Pinpoint the cell where the given text exists, returning its [X, Y] midpoint coordinate. 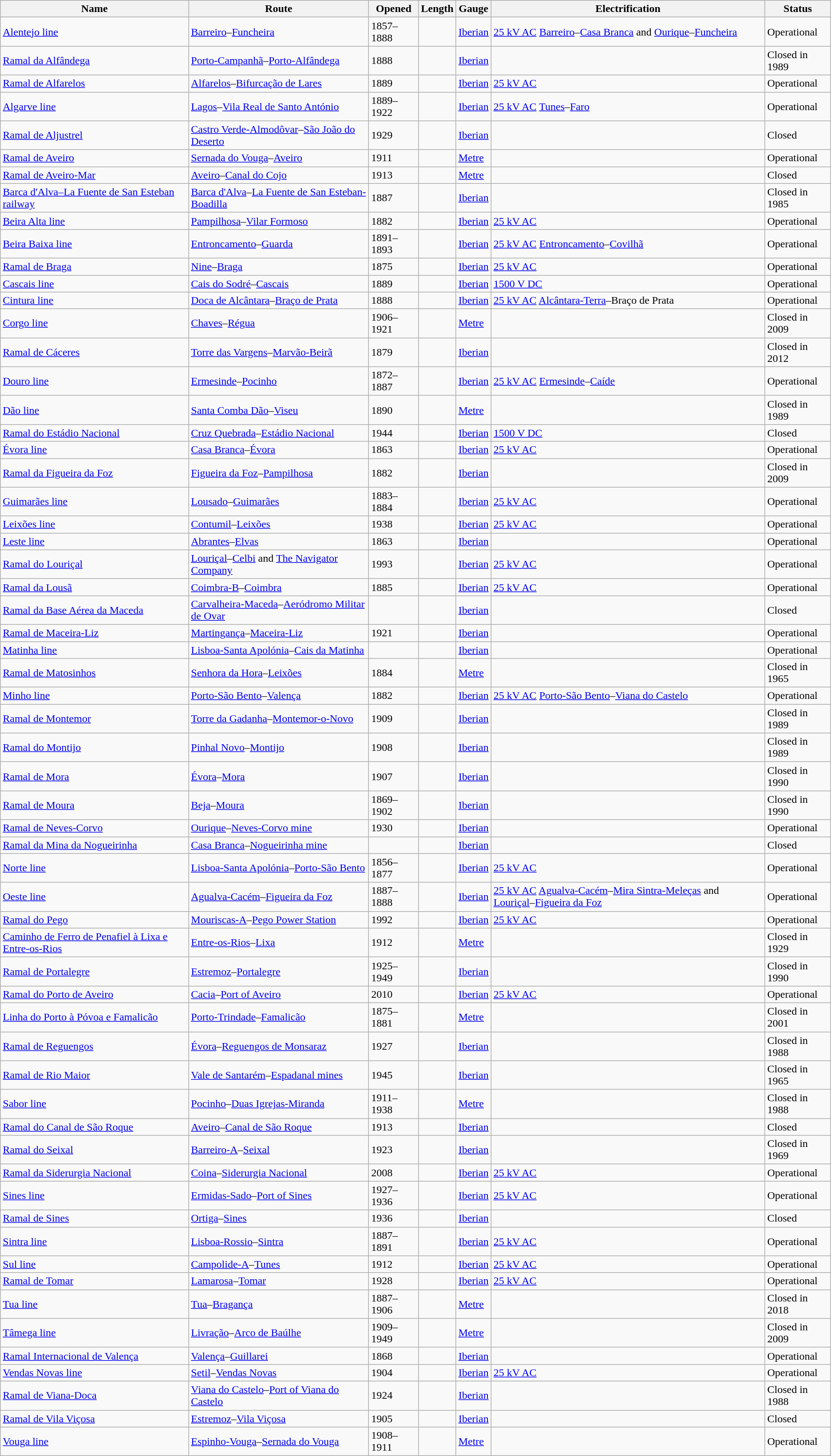
Sines line [95, 1195]
1928 [394, 1281]
Lisboa-Santa Apolónia–Porto-São Bento [279, 868]
Guimarães line [95, 502]
1875 [394, 266]
Ramal de Moura [95, 805]
Porto-São Bento–Valença [279, 696]
Ramal de Reguengos [95, 1046]
Valença–Guillarei [279, 1356]
Gauge [473, 9]
1938 [394, 524]
25 kV AC Tunes–Faro [628, 107]
Beja–Moura [279, 805]
Sul line [95, 1264]
Linha do Porto à Póvoa e Famalicão [95, 1017]
25 kV AC Ermesinde–Caíde [628, 381]
Viana do Castelo–Port of Viana do Castelo [279, 1395]
Tua–Bragança [279, 1304]
Dão line [95, 410]
1879 [394, 353]
Barreiro–Funcheira [279, 32]
Ermidas-Sado–Port of Sines [279, 1195]
1909–1949 [394, 1333]
Ramal de Neves-Corvo [95, 828]
Ramal de Braga [95, 266]
1927 [394, 1046]
Porto-Campanhã–Porto-Alfândega [279, 60]
Ramal de Mora [95, 776]
Closed in 1929 [798, 942]
1921 [394, 633]
Oeste line [95, 897]
Cintura line [95, 301]
Sabor line [95, 1104]
Pinhal Novo–Montijo [279, 748]
Louriçal–Celbi and The Navigator Company [279, 564]
Entre-os-Rios–Lixa [279, 942]
Alentejo line [95, 32]
1885 [394, 587]
Ramal de Alfarelos [95, 83]
Sintra line [95, 1242]
1856–1877 [394, 868]
Santa Comba Dão–Viseu [279, 410]
1906–1921 [394, 323]
25 kV AC Agualva-Cacém–Mira Sintra-Meleças and Louriçal–Figueira da Foz [628, 897]
Ramal de Sines [95, 1218]
Ramal de Matosinhos [95, 673]
25 kV AC Entroncamento–Covilhã [628, 243]
Caminho de Ferro de Penafiel à Lixa e Entre-os-Rios [95, 942]
1908 [394, 748]
1905 [394, 1419]
1868 [394, 1356]
Beira Alta line [95, 221]
Ramal de Rio Maior [95, 1075]
Ramal de Aveiro [95, 158]
1930 [394, 828]
Closed in 2012 [798, 353]
Cascais line [95, 284]
Torre da Gadanha–Montemor-o-Novo [279, 718]
1993 [394, 564]
1891–1893 [394, 243]
Campolide-A–Tunes [279, 1264]
2008 [394, 1173]
Vouga line [95, 1441]
Tâmega line [95, 1333]
Castro Verde-Almodôvar–São João do Deserto [279, 135]
Sernada do Vouga–Aveiro [279, 158]
Leixões line [95, 524]
Lousado–Guimarães [279, 502]
Ramal do Seixal [95, 1150]
Ramal de Aveiro-Mar [95, 175]
Porto-Trindade–Famalicão [279, 1017]
1929 [394, 135]
Tua line [95, 1304]
Évora line [95, 450]
Évora–Mora [279, 776]
Ramal de Cáceres [95, 353]
Livração–Arco de Baúlhe [279, 1333]
Ramal Internacional de Valença [95, 1356]
Barreiro-A–Seixal [279, 1150]
1945 [394, 1075]
Évora–Reguengos de Monsaraz [279, 1046]
1884 [394, 673]
Doca de Alcântara–Braço de Prata [279, 301]
Leste line [95, 541]
Ramal de Aljustrel [95, 135]
Ramal de Tomar [95, 1281]
1875–1881 [394, 1017]
Ramal de Montemor [95, 718]
Nine–Braga [279, 266]
Algarve line [95, 107]
25 kV AC Alcântara-Terra–Braço de Prata [628, 301]
Mouriscas-A–Pego Power Station [279, 920]
Opened [394, 9]
1911 [394, 158]
1904 [394, 1373]
Ramal da Base Aérea da Maceda [95, 610]
Estremoz–Vila Viçosa [279, 1419]
1889–1922 [394, 107]
Abrantes–Elvas [279, 541]
25 kV AC Porto-São Bento–Viana do Castelo [628, 696]
Aveiro–Canal do Cojo [279, 175]
Ramal de Viana-Doca [95, 1395]
Lamarosa–Tomar [279, 1281]
1907 [394, 776]
1923 [394, 1150]
Corgo line [95, 323]
1936 [394, 1218]
Ramal do Canal de São Roque [95, 1127]
1927–1936 [394, 1195]
Ramal de Vila Viçosa [95, 1419]
Ramal de Portalegre [95, 972]
Ramal do Montijo [95, 748]
Contumil–Leixões [279, 524]
1887–1906 [394, 1304]
Minho line [95, 696]
Alfarelos–Bifurcação de Lares [279, 83]
Lisboa-Rossio–Sintra [279, 1242]
Name [95, 9]
Beira Baixa line [95, 243]
1909 [394, 718]
Aveiro–Canal de São Roque [279, 1127]
Setil–Vendas Novas [279, 1373]
Pampilhosa–Vilar Formoso [279, 221]
1944 [394, 433]
Closed in 2001 [798, 1017]
Barca d'Alva–La Fuente de San Esteban railway [95, 198]
Carvalheira-Maceda–Aeródromo Militar de Ovar [279, 610]
Cacia–Port of Aveiro [279, 994]
1890 [394, 410]
Cruz Quebrada–Estádio Nacional [279, 433]
Casa Branca–Évora [279, 450]
Douro line [95, 381]
1992 [394, 920]
Ourique–Neves-Corvo mine [279, 828]
1908–1911 [394, 1441]
Ramal do Estádio Nacional [95, 433]
Cais do Sodré–Cascais [279, 284]
Matinha line [95, 650]
1857–1888 [394, 32]
Ramal da Alfândega [95, 60]
Ermesinde–Pocinho [279, 381]
Ramal da Lousã [95, 587]
Casa Branca–Nogueirinha mine [279, 845]
Entroncamento–Guarda [279, 243]
Espinho-Vouga–Sernada do Vouga [279, 1441]
1887 [394, 198]
1887–1891 [394, 1242]
1924 [394, 1395]
1925–1949 [394, 972]
Route [279, 9]
Figueira da Foz–Pampilhosa [279, 472]
Lisboa-Santa Apolónia–Cais da Matinha [279, 650]
Chaves–Régua [279, 323]
Ramal do Louriçal [95, 564]
Coina–Siderurgia Nacional [279, 1173]
Ramal da Figueira da Foz [95, 472]
Ortiga–Sines [279, 1218]
Torre das Vargens–Marvão-Beirã [279, 353]
Lagos–Vila Real de Santo António [279, 107]
Pocinho–Duas Igrejas-Miranda [279, 1104]
Estremoz–Portalegre [279, 972]
Ramal da Mina da Nogueirinha [95, 845]
Ramal de Maceira-Liz [95, 633]
Closed in 1969 [798, 1150]
Coimbra-B–Coimbra [279, 587]
Barca d'Alva–La Fuente de San Esteban-Boadilla [279, 198]
25 kV AC Barreiro–Casa Branca and Ourique–Funcheira [628, 32]
Agualva-Cacém–Figueira da Foz [279, 897]
Vendas Novas line [95, 1373]
Norte line [95, 868]
Closed in 1985 [798, 198]
Ramal do Porto de Aveiro [95, 994]
Status [798, 9]
Electrification [628, 9]
1911–1938 [394, 1104]
Martingança–Maceira-Liz [279, 633]
Length [437, 9]
1869–1902 [394, 805]
Closed in 2018 [798, 1304]
Vale de Santarém–Espadanal mines [279, 1075]
1887–1888 [394, 897]
Senhora da Hora–Leixões [279, 673]
1883–1884 [394, 502]
Ramal do Pego [95, 920]
2010 [394, 994]
Ramal da Siderurgia Nacional [95, 1173]
1872–1887 [394, 381]
